Determine the [X, Y] coordinate at the center of the cell enclosing the given text.  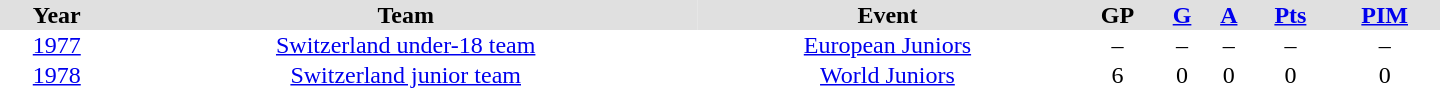
G [1182, 15]
1977 [57, 45]
Pts [1290, 15]
PIM [1384, 15]
A [1228, 15]
Event [888, 15]
Year [57, 15]
European Juniors [888, 45]
GP [1118, 15]
Team [406, 15]
Switzerland under-18 team [406, 45]
